Determine the (X, Y) coordinate at the center of the cell enclosing the given text.  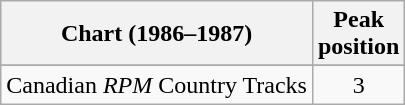
3 (358, 85)
Chart (1986–1987) (157, 34)
Peakposition (358, 34)
Canadian RPM Country Tracks (157, 85)
